Capture the cell that displays the provided text and extract its (X, Y) central coordinate. 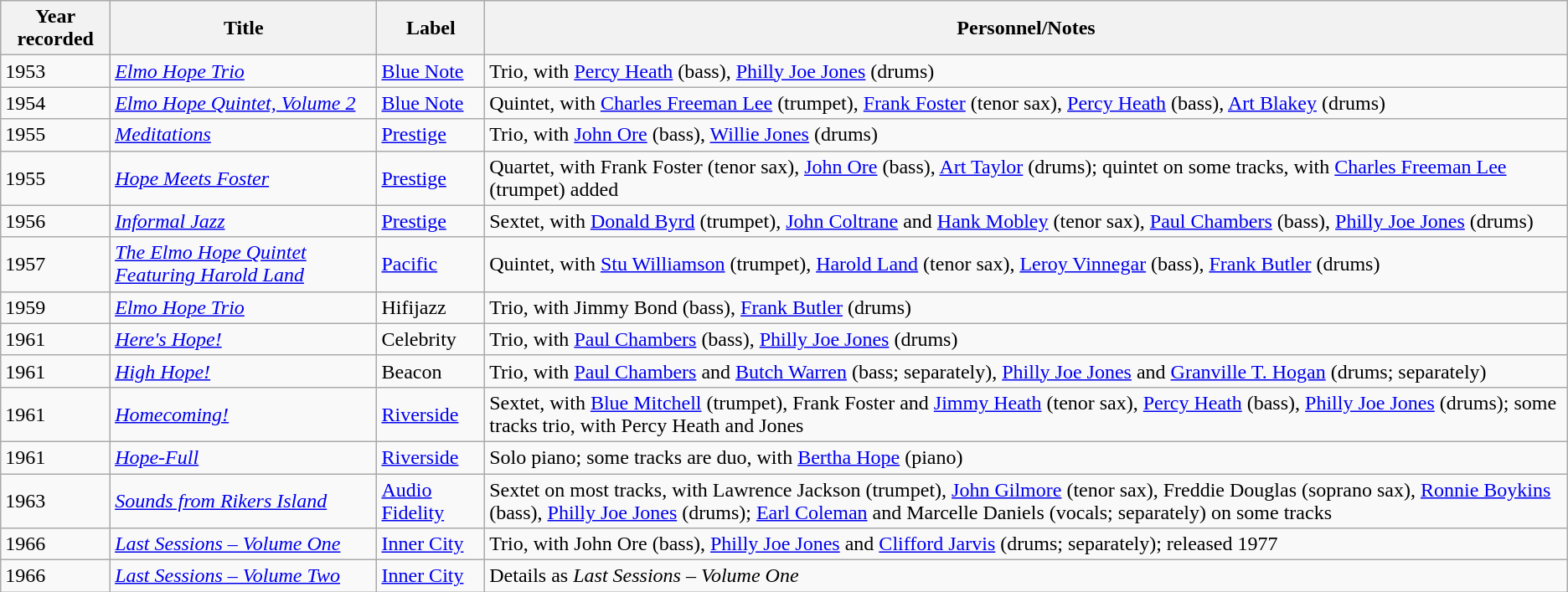
Last Sessions – Volume One (244, 544)
High Hope! (244, 371)
Beacon (431, 371)
Sextet, with Donald Byrd (trumpet), John Coltrane and Hank Mobley (tenor sax), Paul Chambers (bass), Philly Joe Jones (drums) (1027, 221)
Hope Meets Foster (244, 178)
Solo piano; some tracks are duo, with Bertha Hope (piano) (1027, 457)
1957 (55, 265)
Sounds from Rikers Island (244, 501)
Hifijazz (431, 307)
Homecoming! (244, 414)
Celebrity (431, 339)
Quintet, with Stu Williamson (trumpet), Harold Land (tenor sax), Leroy Vinnegar (bass), Frank Butler (drums) (1027, 265)
1954 (55, 103)
Trio, with John Ore (bass), Willie Jones (drums) (1027, 135)
Trio, with Jimmy Bond (bass), Frank Butler (drums) (1027, 307)
The Elmo Hope Quintet Featuring Harold Land (244, 265)
Last Sessions – Volume Two (244, 576)
Elmo Hope Quintet, Volume 2 (244, 103)
Pacific (431, 265)
Title (244, 28)
Quartet, with Frank Foster (tenor sax), John Ore (bass), Art Taylor (drums); quintet on some tracks, with Charles Freeman Lee (trumpet) added (1027, 178)
1956 (55, 221)
1959 (55, 307)
Hope-Full (244, 457)
Details as Last Sessions – Volume One (1027, 576)
Trio, with Paul Chambers and Butch Warren (bass; separately), Philly Joe Jones and Granville T. Hogan (drums; separately) (1027, 371)
Trio, with John Ore (bass), Philly Joe Jones and Clifford Jarvis (drums; separately); released 1977 (1027, 544)
Personnel/Notes (1027, 28)
Trio, with Paul Chambers (bass), Philly Joe Jones (drums) (1027, 339)
Trio, with Percy Heath (bass), Philly Joe Jones (drums) (1027, 71)
Quintet, with Charles Freeman Lee (trumpet), Frank Foster (tenor sax), Percy Heath (bass), Art Blakey (drums) (1027, 103)
1963 (55, 501)
Here's Hope! (244, 339)
Informal Jazz (244, 221)
Audio Fidelity (431, 501)
Year recorded (55, 28)
Label (431, 28)
Meditations (244, 135)
1953 (55, 71)
